For the text-containing cell, return its midpoint in [x, y] coordinate format. 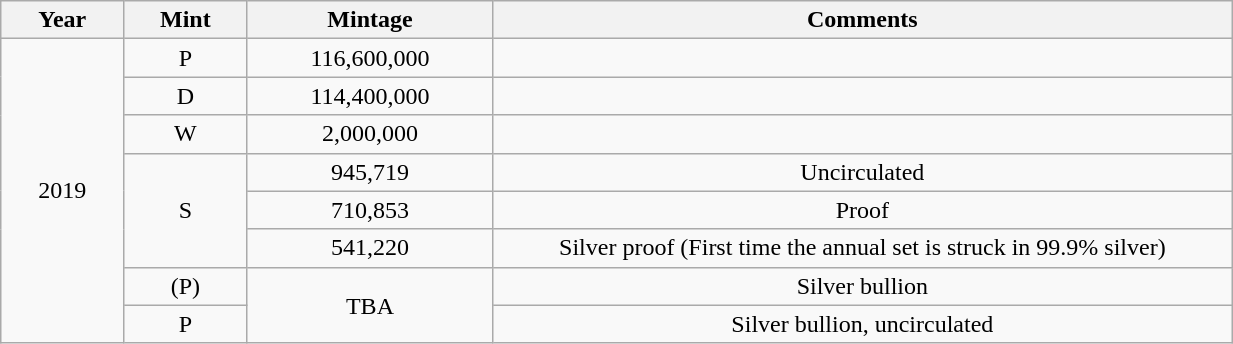
2019 [62, 191]
Silver proof (First time the annual set is struck in 99.9% silver) [862, 248]
TBA [370, 305]
2,000,000 [370, 134]
D [186, 96]
116,600,000 [370, 58]
Comments [862, 20]
945,719 [370, 172]
S [186, 210]
Silver bullion, uncirculated [862, 324]
Silver bullion [862, 286]
W [186, 134]
114,400,000 [370, 96]
Year [62, 20]
Mintage [370, 20]
Mint [186, 20]
710,853 [370, 210]
Proof [862, 210]
(P) [186, 286]
Uncirculated [862, 172]
541,220 [370, 248]
